For the text-containing cell, return its midpoint in (x, y) coordinate format. 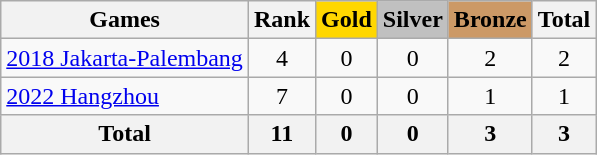
Bronze (490, 20)
2018 Jakarta-Palembang (125, 58)
Games (125, 20)
11 (282, 134)
Rank (282, 20)
7 (282, 96)
2022 Hangzhou (125, 96)
Gold (347, 20)
4 (282, 58)
Silver (412, 20)
